Detect which cell encompasses the target text, then output its [X, Y] center coordinate. 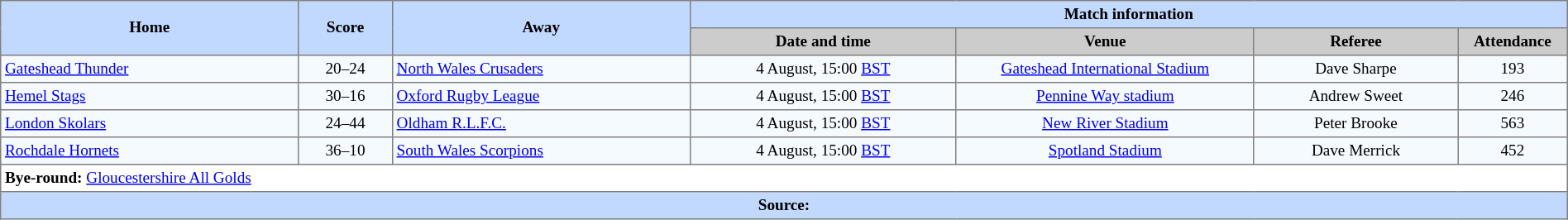
Rochdale Hornets [150, 151]
Referee [1355, 41]
Away [541, 28]
London Skolars [150, 124]
Dave Sharpe [1355, 69]
Attendance [1513, 41]
Gateshead International Stadium [1105, 69]
Pennine Way stadium [1105, 96]
Home [150, 28]
Andrew Sweet [1355, 96]
Source: [784, 205]
Oxford Rugby League [541, 96]
North Wales Crusaders [541, 69]
452 [1513, 151]
Peter Brooke [1355, 124]
Hemel Stags [150, 96]
30–16 [346, 96]
Gateshead Thunder [150, 69]
36–10 [346, 151]
193 [1513, 69]
563 [1513, 124]
New River Stadium [1105, 124]
Oldham R.L.F.C. [541, 124]
Venue [1105, 41]
24–44 [346, 124]
Score [346, 28]
Dave Merrick [1355, 151]
20–24 [346, 69]
South Wales Scorpions [541, 151]
246 [1513, 96]
Match information [1128, 15]
Date and time [823, 41]
Spotland Stadium [1105, 151]
Bye-round: Gloucestershire All Golds [784, 179]
